From the cell containing the given text, extract its center point as (X, Y) coordinate. 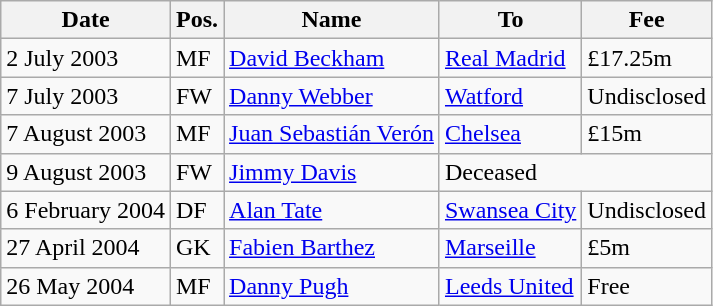
Alan Tate (332, 210)
Free (647, 286)
Fee (647, 20)
£5m (647, 248)
Danny Pugh (332, 286)
Fabien Barthez (332, 248)
£15m (647, 134)
Watford (510, 96)
DF (196, 210)
6 February 2004 (86, 210)
9 August 2003 (86, 172)
Marseille (510, 248)
£17.25m (647, 58)
27 April 2004 (86, 248)
Deceased (575, 172)
To (510, 20)
Jimmy Davis (332, 172)
7 August 2003 (86, 134)
David Beckham (332, 58)
Real Madrid (510, 58)
GK (196, 248)
Date (86, 20)
Leeds United (510, 286)
Pos. (196, 20)
Name (332, 20)
26 May 2004 (86, 286)
Danny Webber (332, 96)
7 July 2003 (86, 96)
Juan Sebastián Verón (332, 134)
2 July 2003 (86, 58)
Chelsea (510, 134)
Swansea City (510, 210)
